Locate the cell with the specified text and output its (X, Y) center coordinate. 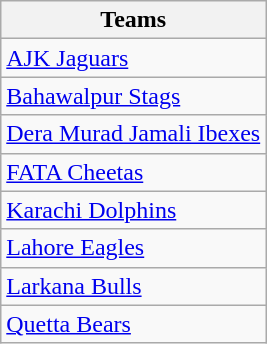
AJK Jaguars (134, 58)
Larkana Bulls (134, 286)
Bahawalpur Stags (134, 96)
Dera Murad Jamali Ibexes (134, 134)
Quetta Bears (134, 324)
Teams (134, 20)
FATA Cheetas (134, 172)
Lahore Eagles (134, 248)
Karachi Dolphins (134, 210)
